Output the (X, Y) coordinate of the center of the cell containing the given text.  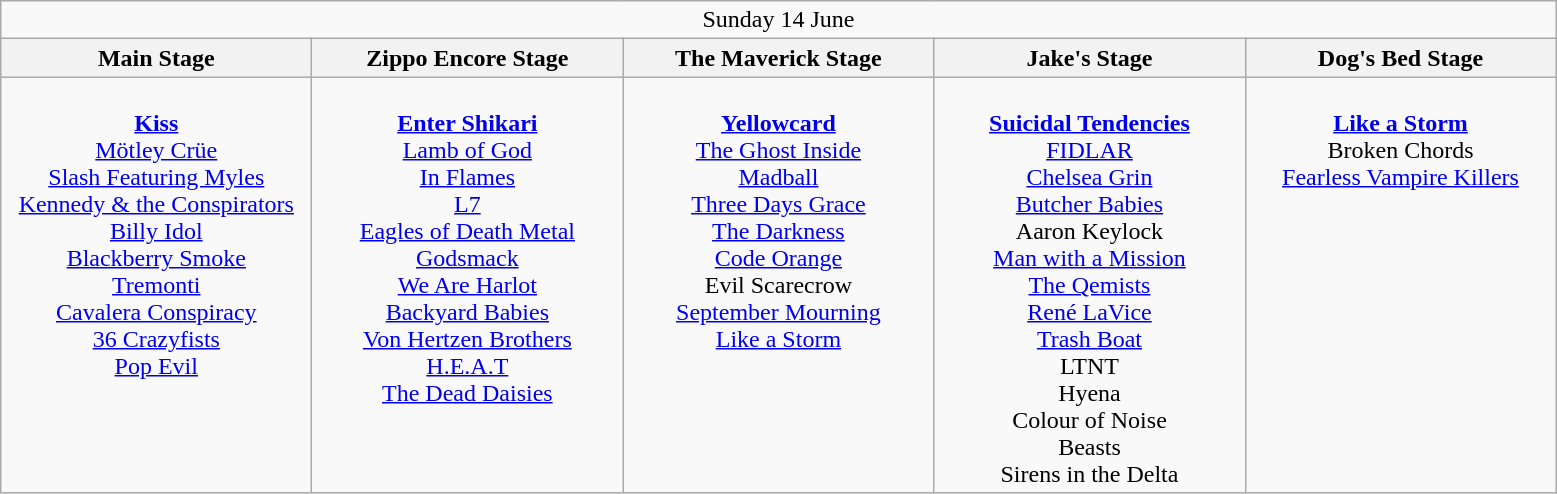
Sunday 14 June (778, 20)
Zippo Encore Stage (468, 58)
Dog's Bed Stage (1400, 58)
Kiss Mötley Crüe Slash Featuring Myles Kennedy & the Conspirators Billy Idol Blackberry Smoke Tremonti Cavalera Conspiracy 36 Crazyfists Pop Evil (156, 285)
Main Stage (156, 58)
Yellowcard The Ghost Inside Madball Three Days Grace The Darkness Code Orange Evil Scarecrow September Mourning Like a Storm (778, 285)
Like a Storm Broken Chords Fearless Vampire Killers (1400, 285)
Enter Shikari Lamb of God In Flames L7 Eagles of Death Metal Godsmack We Are Harlot Backyard Babies Von Hertzen Brothers H.E.A.T The Dead Daisies (468, 285)
Jake's Stage (1090, 58)
The Maverick Stage (778, 58)
